Detect which cell encompasses the target text, then output its (X, Y) center coordinate. 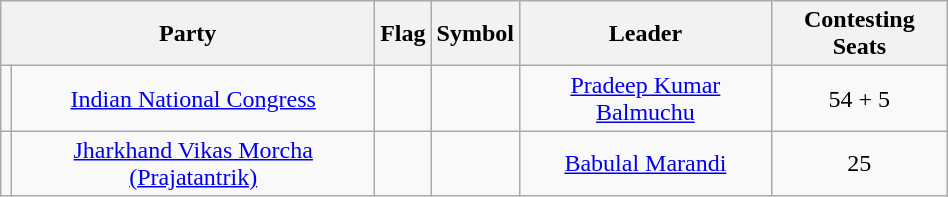
Indian National Congress (194, 98)
Jharkhand Vikas Morcha (Prajatantrik) (194, 164)
Leader (645, 34)
Pradeep Kumar Balmuchu (645, 98)
54 + 5 (859, 98)
Symbol (475, 34)
Party (188, 34)
Flag (403, 34)
Babulal Marandi (645, 164)
Contesting Seats (859, 34)
25 (859, 164)
